Provide the [X, Y] coordinate of the cell's center where the given text is located.  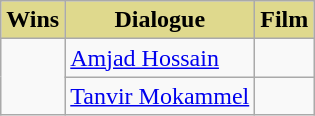
Tanvir Mokammel [160, 96]
Wins [33, 20]
Film [284, 20]
Dialogue [160, 20]
Amjad Hossain [160, 58]
